For the text-containing cell, return its midpoint in [x, y] coordinate format. 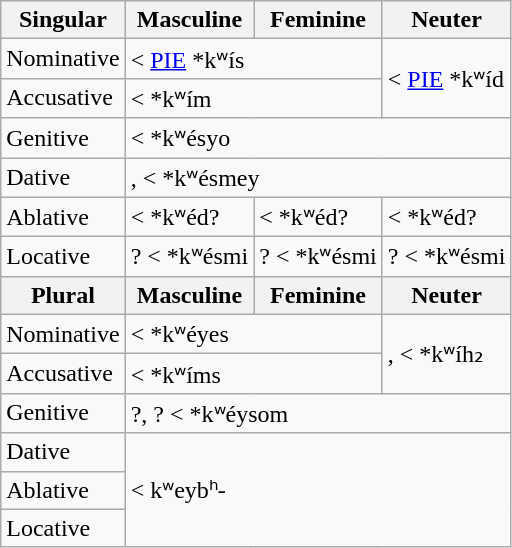
?, ? < *kʷéysom [318, 413]
< kʷeybʰ- [318, 490]
< PIE *kʷís [254, 59]
Plural [63, 295]
< *kʷésyo [318, 138]
< PIE *kʷíd [446, 78]
, < *kʷésmey [318, 178]
< *kʷíms [254, 374]
< *kʷéyes [254, 334]
Singular [63, 20]
, < *kʷíh₂ [446, 354]
< *kʷím [254, 98]
